Provide the [X, Y] coordinate of the cell's center where the given text is located.  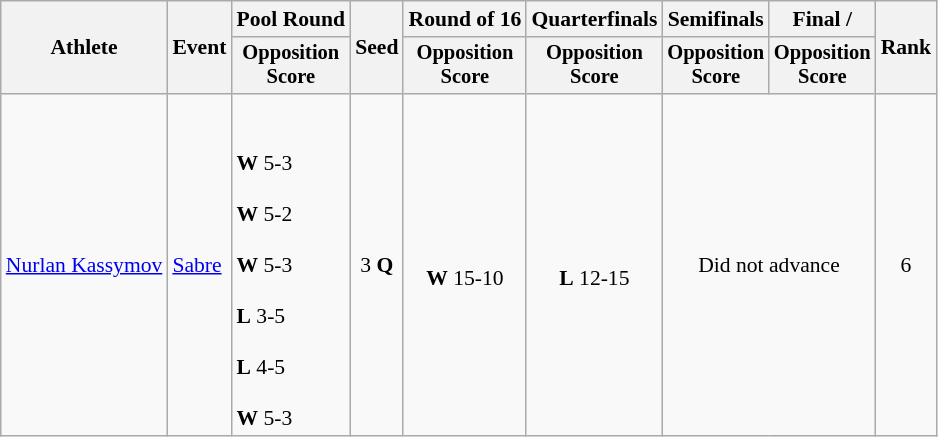
Did not advance [768, 265]
Event [199, 48]
W 15-10 [464, 265]
Final / [822, 19]
L 12-15 [594, 265]
3 Q [376, 265]
Quarterfinals [594, 19]
Rank [906, 48]
Nurlan Kassymov [84, 265]
Sabre [199, 265]
Pool Round [290, 19]
6 [906, 265]
Seed [376, 48]
Athlete [84, 48]
W 5-3W 5-2W 5-3L 3-5L 4-5W 5-3 [290, 265]
Semifinals [716, 19]
Round of 16 [464, 19]
